Determine the (X, Y) coordinate at the center of the cell enclosing the given text.  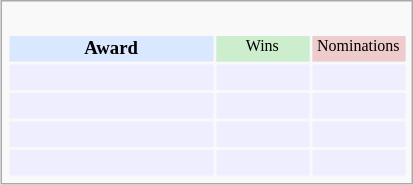
Wins (262, 50)
Award (110, 50)
Nominations (358, 50)
